Output the (X, Y) coordinate of the center of the cell containing the given text.  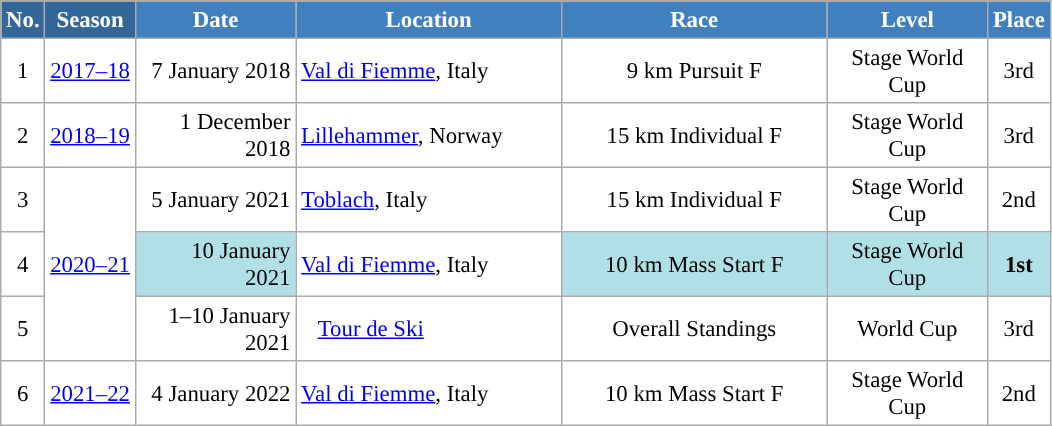
10 km Mass Start F (694, 264)
Level (908, 20)
2020–21 (90, 265)
4 (23, 264)
1st (1019, 264)
Place (1019, 20)
2018–19 (90, 136)
Lillehammer, Norway (429, 136)
2017–18 (90, 72)
2 (23, 136)
7 January 2018 (216, 72)
Location (429, 20)
Date (216, 20)
10 January 2021 (216, 264)
Race (694, 20)
Tour de Ski (429, 330)
1 (23, 72)
1–10 January 2021 (216, 330)
5 (23, 330)
Overall Standings (694, 330)
2nd (1019, 200)
3 (23, 200)
1 December 2018 (216, 136)
World Cup (908, 330)
No. (23, 20)
5 January 2021 (216, 200)
Season (90, 20)
Toblach, Italy (429, 200)
9 km Pursuit F (694, 72)
